From the cell containing the given text, extract its center point as (x, y) coordinate. 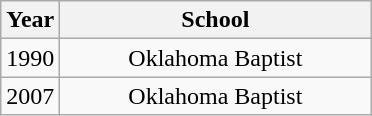
Year (30, 20)
School (216, 20)
2007 (30, 96)
1990 (30, 58)
